Detect which cell encompasses the target text, then output its [x, y] center coordinate. 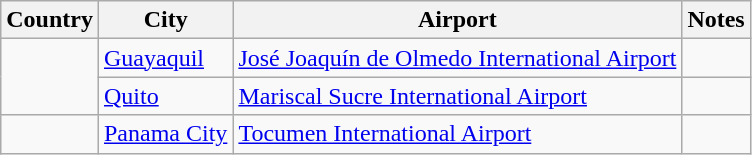
City [165, 20]
Notes [716, 20]
Panama City [165, 134]
Guayaquil [165, 58]
Mariscal Sucre International Airport [458, 96]
José Joaquín de Olmedo International Airport [458, 58]
Quito [165, 96]
Country [50, 20]
Tocumen International Airport [458, 134]
Airport [458, 20]
